Scan for the cell matching the given text and deliver its [X, Y] coordinate at center. 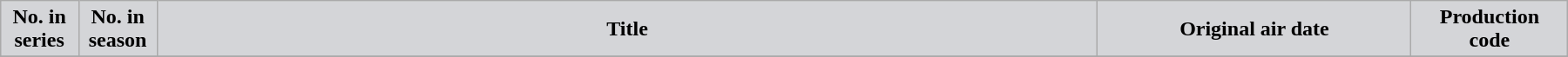
No. inseries [39, 29]
No. inseason [118, 29]
Productioncode [1490, 29]
Title [627, 29]
Original air date [1254, 29]
